From the cell containing the given text, extract its center point as [x, y] coordinate. 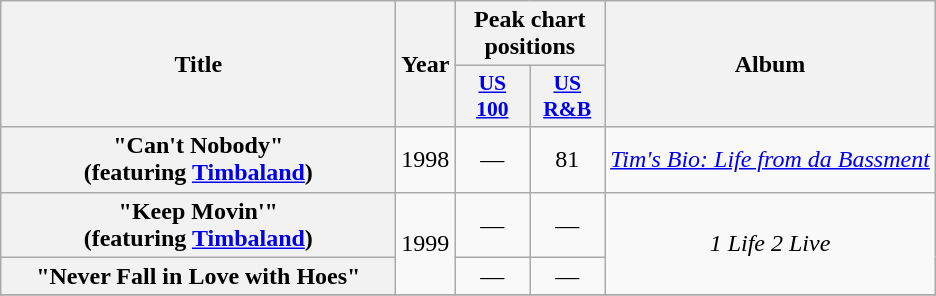
Title [198, 64]
US 100 [492, 96]
1999 [426, 244]
1 Life 2 Live [770, 244]
Peak chart positions [530, 34]
"Never Fall in Love with Hoes" [198, 276]
"Keep Movin'"(featuring Timbaland) [198, 224]
1998 [426, 160]
Tim's Bio: Life from da Bassment [770, 160]
Album [770, 64]
81 [568, 160]
US R&B [568, 96]
"Can't Nobody"(featuring Timbaland) [198, 160]
Year [426, 64]
